Find where the given text appears and provide that cell's center as (x, y) coordinate. 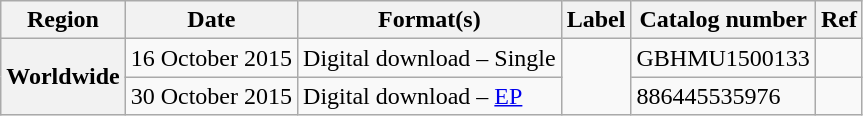
16 October 2015 (211, 58)
GBHMU1500133 (723, 58)
30 October 2015 (211, 96)
Region (63, 20)
Worldwide (63, 77)
Date (211, 20)
886445535976 (723, 96)
Ref (838, 20)
Format(s) (430, 20)
Label (596, 20)
Catalog number (723, 20)
Digital download – EP (430, 96)
Digital download – Single (430, 58)
